Identify which cell holds the provided text, then report its [x, y] central coordinate. 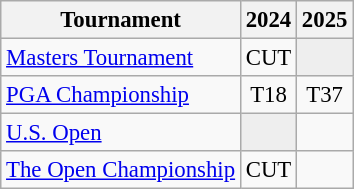
U.S. Open [121, 133]
T37 [325, 95]
Tournament [121, 20]
2024 [268, 20]
The Open Championship [121, 170]
T18 [268, 95]
PGA Championship [121, 95]
2025 [325, 20]
Masters Tournament [121, 58]
